Extract the (X, Y) coordinate from the center of the cell holding the provided text.  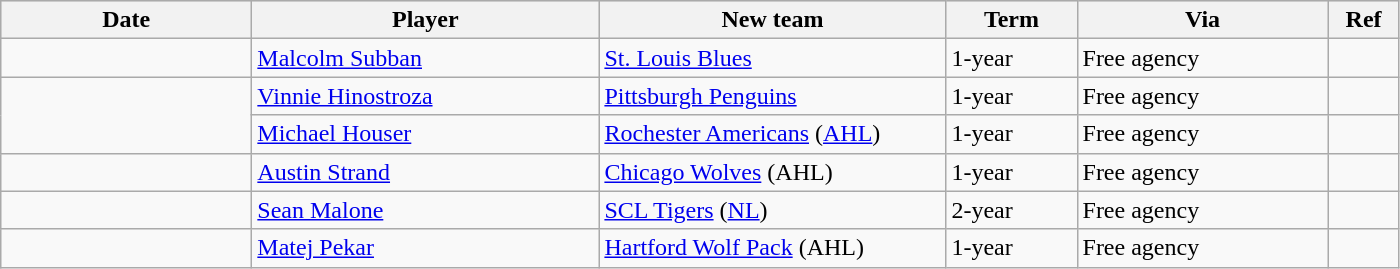
New team (772, 20)
Chicago Wolves (AHL) (772, 172)
Pittsburgh Penguins (772, 96)
Matej Pekar (426, 248)
Austin Strand (426, 172)
Ref (1364, 20)
Hartford Wolf Pack (AHL) (772, 248)
Via (1202, 20)
SCL Tigers (NL) (772, 210)
Rochester Americans (AHL) (772, 134)
Vinnie Hinostroza (426, 96)
Michael Houser (426, 134)
2-year (1012, 210)
St. Louis Blues (772, 58)
Date (126, 20)
Player (426, 20)
Sean Malone (426, 210)
Malcolm Subban (426, 58)
Term (1012, 20)
